For the text-containing cell, return its midpoint in [X, Y] coordinate format. 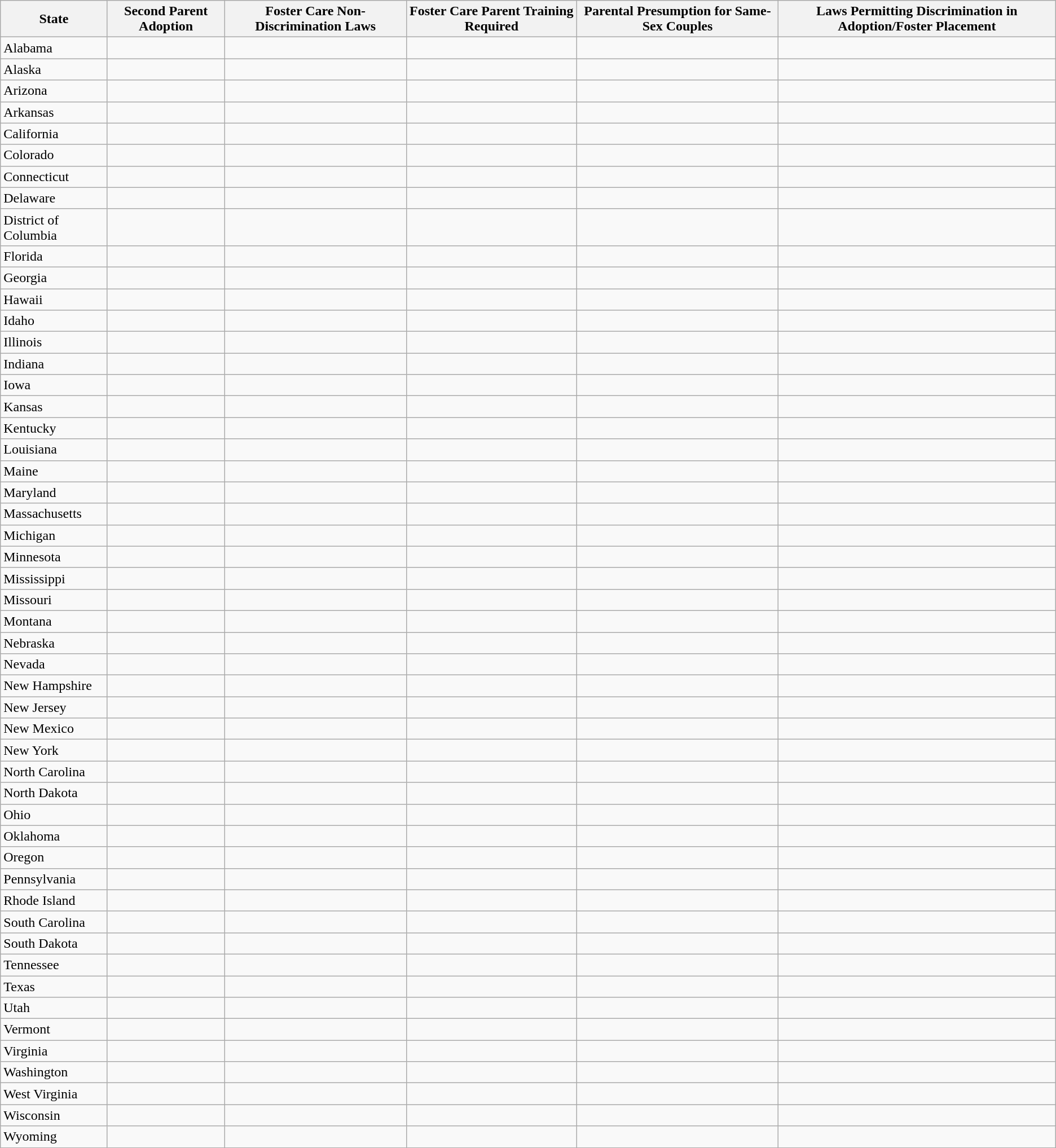
Kentucky [54, 428]
Vermont [54, 1030]
Oregon [54, 857]
Colorado [54, 155]
South Carolina [54, 922]
Missouri [54, 600]
State [54, 19]
Maryland [54, 492]
West Virginia [54, 1094]
Washington [54, 1072]
Laws Permitting Discrimination in Adoption/Foster Placement [917, 19]
Michigan [54, 535]
Connecticut [54, 177]
South Dakota [54, 943]
Pennsylvania [54, 879]
Wyoming [54, 1137]
Delaware [54, 198]
Maine [54, 471]
Second Parent Adoption [166, 19]
Oklahoma [54, 836]
Florida [54, 256]
Hawaii [54, 300]
District of Columbia [54, 227]
Alaska [54, 69]
Georgia [54, 278]
Utah [54, 1008]
New Mexico [54, 729]
Indiana [54, 364]
Kansas [54, 407]
Idaho [54, 321]
California [54, 134]
North Dakota [54, 793]
Parental Presumption for Same-Sex Couples [678, 19]
New Jersey [54, 707]
Massachusetts [54, 514]
Mississippi [54, 578]
Louisiana [54, 450]
Minnesota [54, 557]
Virginia [54, 1051]
Iowa [54, 385]
Foster Care Parent Training Required [491, 19]
Nevada [54, 665]
New York [54, 750]
Rhode Island [54, 900]
Wisconsin [54, 1115]
Ohio [54, 815]
Alabama [54, 48]
Montana [54, 621]
Tennessee [54, 965]
Texas [54, 987]
Illinois [54, 342]
North Carolina [54, 772]
Arkansas [54, 112]
Arizona [54, 91]
Foster Care Non-Discrimination Laws [315, 19]
New Hampshire [54, 686]
Nebraska [54, 643]
